Capture the cell that displays the provided text and extract its (x, y) central coordinate. 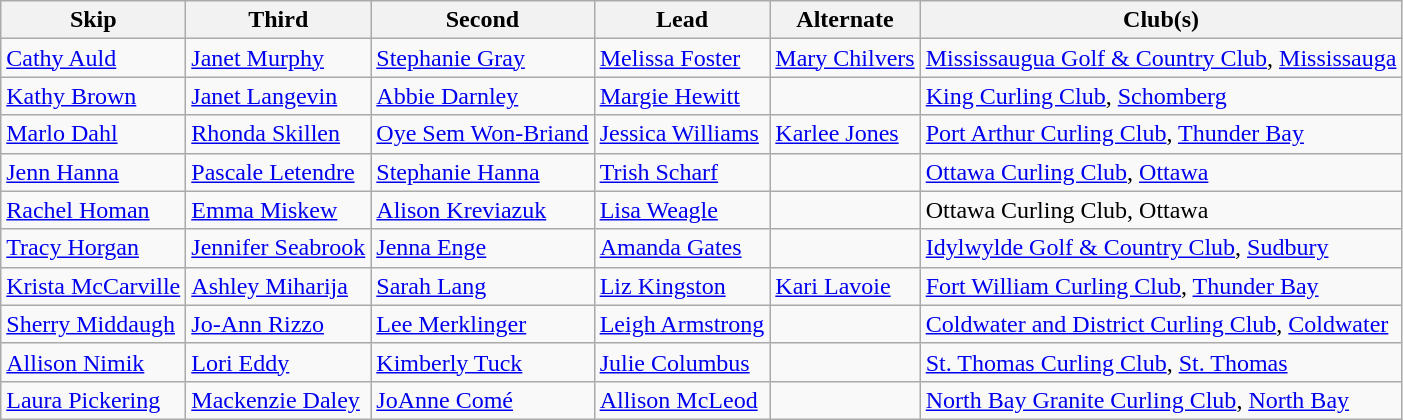
Kathy Brown (94, 96)
Rachel Homan (94, 210)
Lead (682, 20)
North Bay Granite Curling Club, North Bay (1161, 400)
Leigh Armstrong (682, 324)
King Curling Club, Schomberg (1161, 96)
Trish Scharf (682, 172)
Margie Hewitt (682, 96)
Ashley Miharija (278, 286)
Third (278, 20)
Cathy Auld (94, 58)
Lori Eddy (278, 362)
Sarah Lang (482, 286)
Karlee Jones (845, 134)
Mississaugua Golf & Country Club, Mississauga (1161, 58)
Jessica Williams (682, 134)
Pascale Letendre (278, 172)
Rhonda Skillen (278, 134)
Sherry Middaugh (94, 324)
Jenn Hanna (94, 172)
Lee Merklinger (482, 324)
Mackenzie Daley (278, 400)
Melissa Foster (682, 58)
JoAnne Comé (482, 400)
Allison McLeod (682, 400)
Oye Sem Won-Briand (482, 134)
Laura Pickering (94, 400)
Jenna Enge (482, 248)
Allison Nimik (94, 362)
Tracy Horgan (94, 248)
Liz Kingston (682, 286)
Marlo Dahl (94, 134)
Janet Langevin (278, 96)
Abbie Darnley (482, 96)
Skip (94, 20)
Janet Murphy (278, 58)
Julie Columbus (682, 362)
Fort William Curling Club, Thunder Bay (1161, 286)
Mary Chilvers (845, 58)
Stephanie Gray (482, 58)
Stephanie Hanna (482, 172)
Amanda Gates (682, 248)
Jennifer Seabrook (278, 248)
Alison Kreviazuk (482, 210)
Coldwater and District Curling Club, Coldwater (1161, 324)
Second (482, 20)
Kimberly Tuck (482, 362)
Club(s) (1161, 20)
Alternate (845, 20)
Kari Lavoie (845, 286)
Krista McCarville (94, 286)
Idylwylde Golf & Country Club, Sudbury (1161, 248)
Port Arthur Curling Club, Thunder Bay (1161, 134)
St. Thomas Curling Club, St. Thomas (1161, 362)
Emma Miskew (278, 210)
Jo-Ann Rizzo (278, 324)
Lisa Weagle (682, 210)
